Identify which cell holds the provided text, then report its [X, Y] central coordinate. 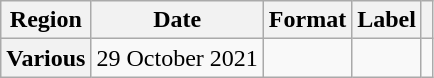
Format [307, 20]
Label [387, 20]
Region [46, 20]
Various [46, 58]
Date [177, 20]
29 October 2021 [177, 58]
